Provide the [X, Y] coordinate of the cell's center where the given text is located.  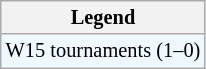
W15 tournaments (1–0) [103, 51]
Legend [103, 17]
